Provide the [X, Y] coordinate of the cell's center where the given text is located.  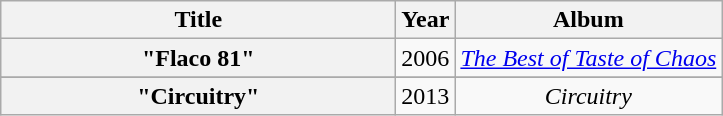
"Flaco 81" [198, 58]
Album [588, 20]
2013 [426, 96]
The Best of Taste of Chaos [588, 58]
Title [198, 20]
Circuitry [588, 96]
2006 [426, 58]
Year [426, 20]
"Circuitry" [198, 96]
